Provide the (x, y) coordinate of the cell's center where the given text is located.  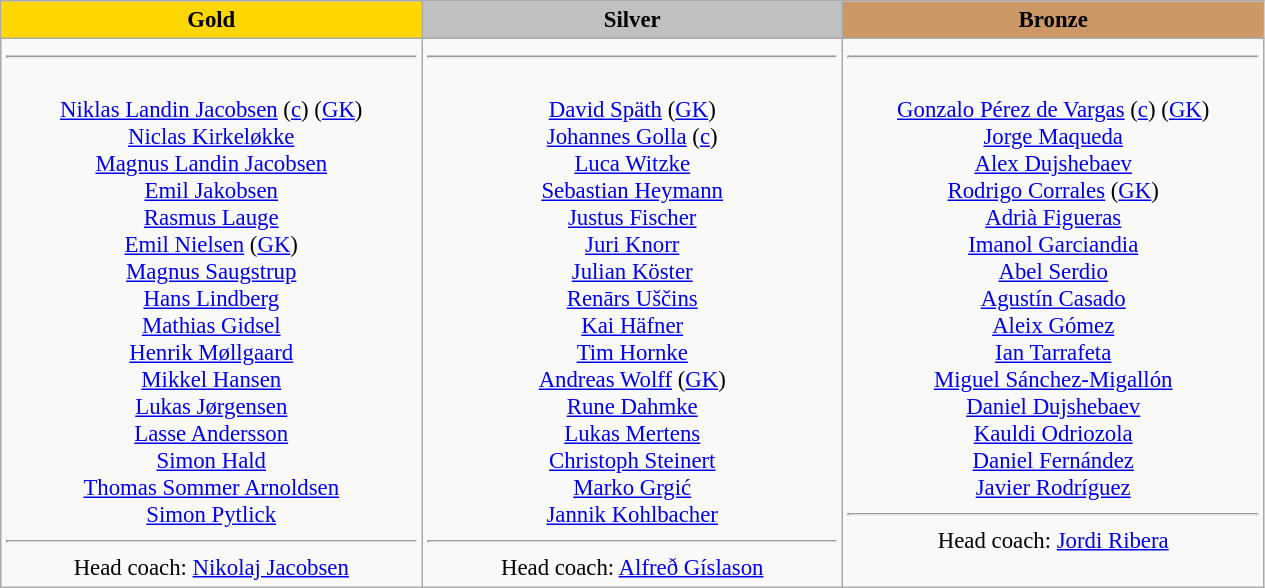
Silver (632, 20)
Gold (212, 20)
Bronze (1054, 20)
